Search for the cell housing the specified text and yield its [x, y] center coordinate. 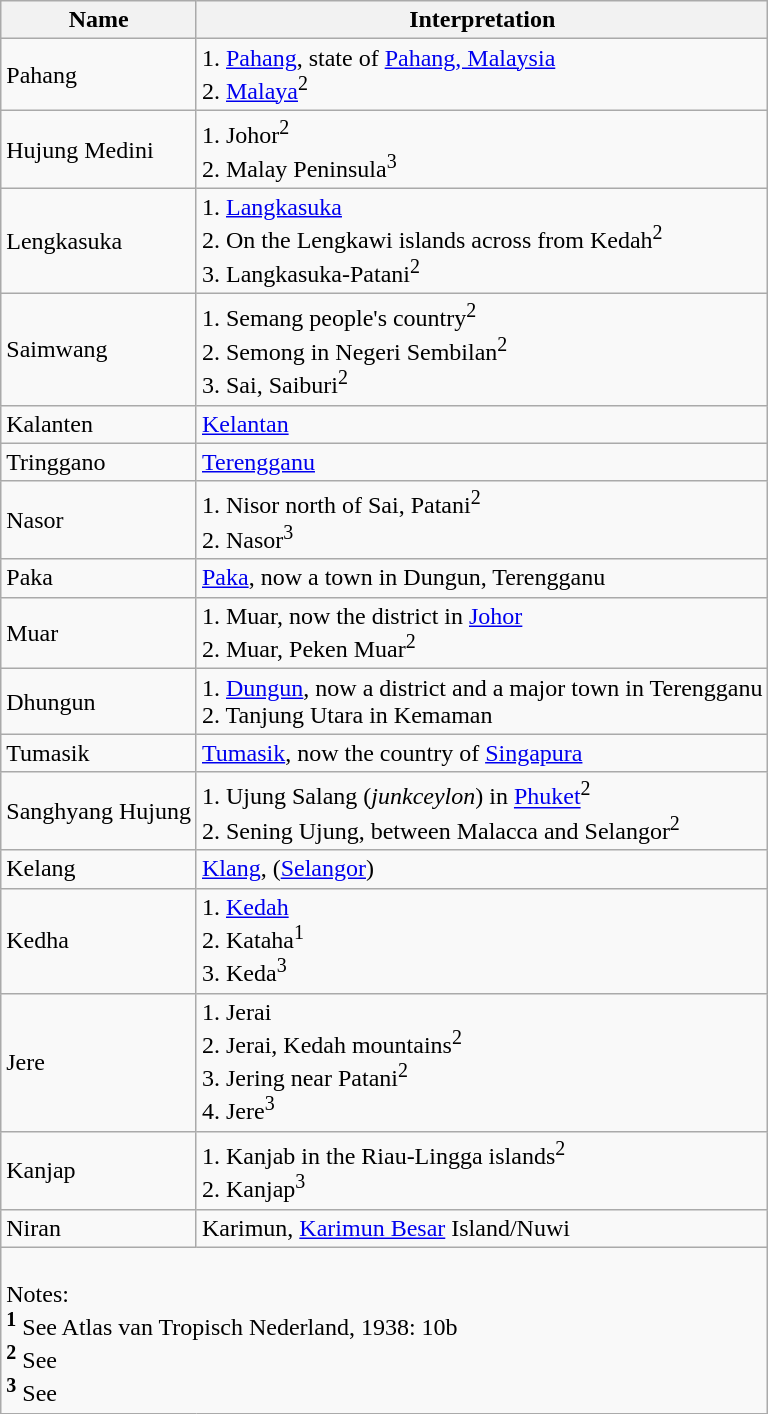
1. Dungun, now a district and a major town in Terengganu2. Tanjung Utara in Kemaman [482, 702]
1. Kanjab in the Riau-Lingga islands22. Kanjap3 [482, 1171]
Kanjap [99, 1171]
1. Pahang, state of Pahang, Malaysia2. Malaya2 [482, 75]
1. Jerai2. Jerai, Kedah mountains23. Jering near Patani24. Jere3 [482, 1062]
Terengganu [482, 462]
1. Langkasuka2. On the Lengkawi islands across from Kedah23. Langkasuka-Patani2 [482, 240]
Interpretation [482, 20]
Tringgano [99, 462]
1. Ujung Salang (junkceylon) in Phuket22. Sening Ujung, between Malacca and Selangor2 [482, 811]
Jere [99, 1062]
Hujung Medini [99, 149]
1. Semang people's country22. Semong in Negeri Sembilan23. Sai, Saiburi2 [482, 349]
Sanghyang Hujung [99, 811]
Muar [99, 633]
Saimwang [99, 349]
Tumasik [99, 753]
1. Johor22. Malay Peninsula3 [482, 149]
Kelantan [482, 424]
Paka, now a town in Dungun, Terengganu [482, 578]
Nasor [99, 520]
Niran [99, 1229]
Lengkasuka [99, 240]
1. Nisor north of Sai, Patani22. Nasor3 [482, 520]
Klang, (Selangor) [482, 869]
Kelang [99, 869]
Karimun, Karimun Besar Island/Nuwi [482, 1229]
Pahang [99, 75]
Name [99, 20]
Kalanten [99, 424]
Kedha [99, 940]
Paka [99, 578]
1. Muar, now the district in Johor2. Muar, Peken Muar2 [482, 633]
Tumasik, now the country of Singapura [482, 753]
1. Kedah2. Kataha13. Keda3 [482, 940]
Notes: 1 See Atlas van Tropisch Nederland, 1938: 10b 2 See 3 See [384, 1331]
Dhungun [99, 702]
